Pinpoint the cell where the given text exists, returning its (x, y) midpoint coordinate. 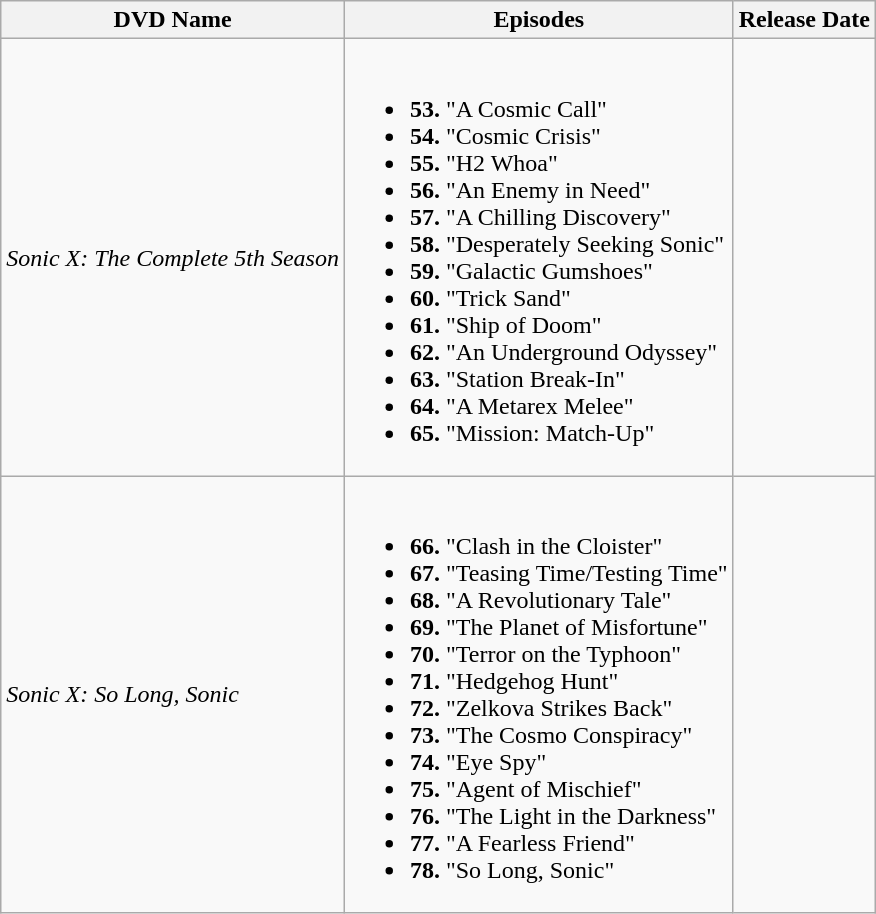
Release Date (804, 20)
Sonic X: The Complete 5th Season (173, 258)
Sonic X: So Long, Sonic (173, 694)
Episodes (538, 20)
DVD Name (173, 20)
